Determine the (X, Y) coordinate at the center of the cell enclosing the given text.  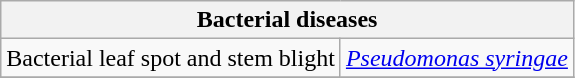
Bacterial leaf spot and stem blight (171, 58)
Bacterial diseases (288, 20)
Pseudomonas syringae (456, 58)
